Extract the [X, Y] coordinate from the center of the cell holding the provided text.  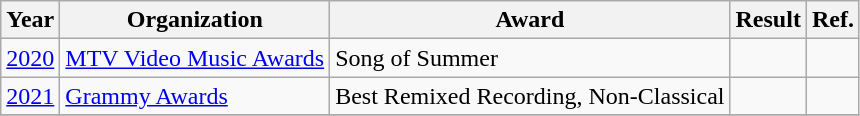
Grammy Awards [195, 96]
Year [30, 20]
Result [768, 20]
2021 [30, 96]
Organization [195, 20]
2020 [30, 58]
Best Remixed Recording, Non-Classical [530, 96]
Ref. [832, 20]
MTV Video Music Awards [195, 58]
Song of Summer [530, 58]
Award [530, 20]
